Determine the (X, Y) coordinate at the center of the cell enclosing the given text.  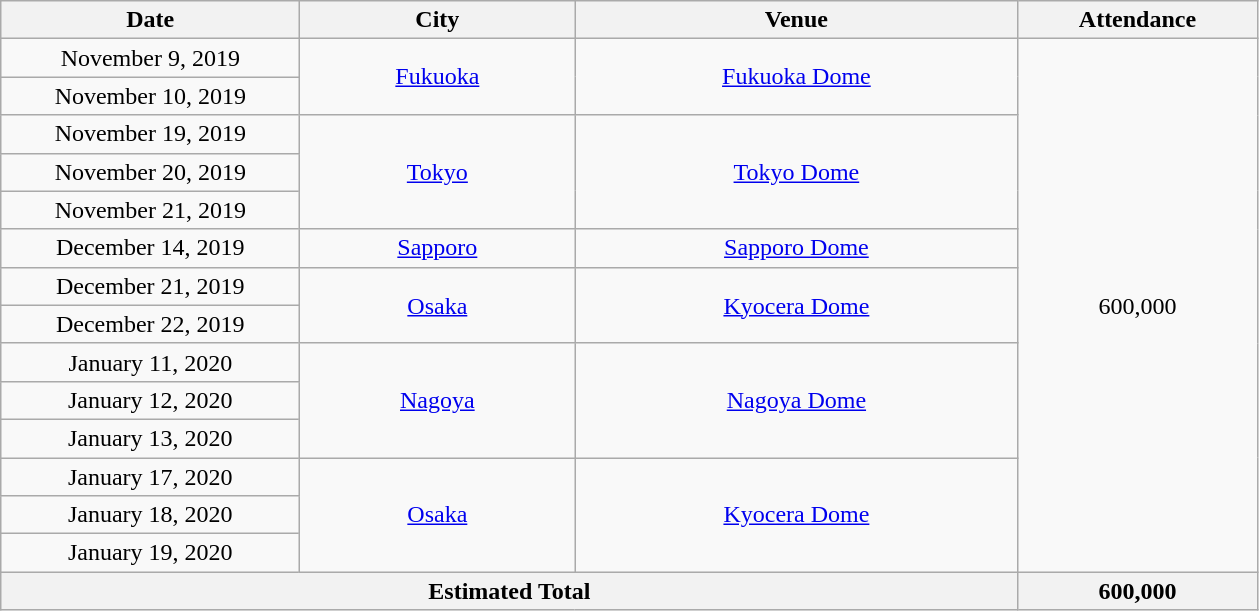
November 10, 2019 (150, 96)
January 11, 2020 (150, 362)
Tokyo Dome (796, 172)
Venue (796, 20)
City (438, 20)
November 21, 2019 (150, 210)
January 18, 2020 (150, 515)
November 9, 2019 (150, 58)
November 19, 2019 (150, 134)
Attendance (1138, 20)
Date (150, 20)
Tokyo (438, 172)
December 14, 2019 (150, 248)
Nagoya Dome (796, 400)
Nagoya (438, 400)
November 20, 2019 (150, 172)
January 12, 2020 (150, 400)
Fukuoka Dome (796, 77)
December 22, 2019 (150, 324)
Sapporo Dome (796, 248)
January 19, 2020 (150, 553)
Sapporo (438, 248)
January 17, 2020 (150, 477)
Estimated Total (510, 591)
December 21, 2019 (150, 286)
January 13, 2020 (150, 438)
Fukuoka (438, 77)
